Capture the cell that displays the provided text and extract its (X, Y) central coordinate. 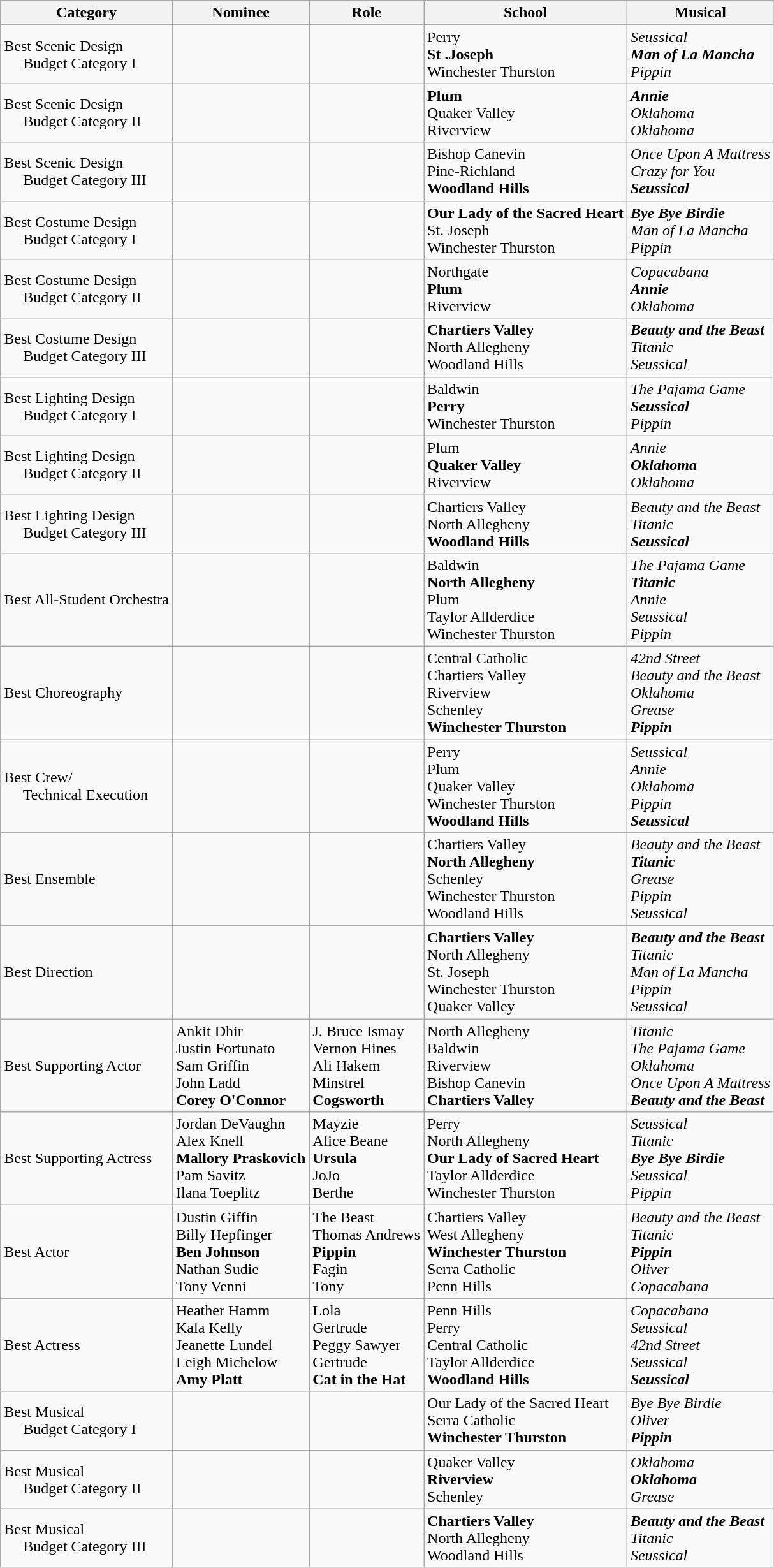
PerrySt .JosephWinchester Thurston (525, 54)
Best Lighting Design Budget Category III (87, 524)
CopacabanaAnnieOklahoma (700, 289)
Best Direction (87, 972)
Category (87, 13)
42nd StreetBeauty and the BeastOklahomaGreasePippin (700, 692)
Best Crew/ Technical Execution (87, 786)
Best Supporting Actress (87, 1159)
Musical (700, 13)
Beauty and the BeastTitanicPippinOliverCopacabana (700, 1252)
Dustin GiffinBilly HepfingerBen JohnsonNathan SudieTony Venni (240, 1252)
Chartiers ValleyNorth AlleghenySt. JosephWinchester Thurston Quaker Valley (525, 972)
BaldwinNorth AlleghenyPlumTaylor AllderdiceWinchester Thurston (525, 599)
Best Supporting Actor (87, 1066)
Best Costume Design Budget Category III (87, 348)
Penn HillsPerryCentral CatholicTaylor AllderdiceWoodland Hills (525, 1345)
The Pajama GameSeussicalPippin (700, 406)
Once Upon A MattressCrazy for YouSeussical (700, 172)
Our Lady of the Sacred HeartSerra CatholicWinchester Thurston (525, 1421)
The Pajama GameTitanicAnnieSeussicalPippin (700, 599)
The BeastThomas AndrewsPippinFaginTony (367, 1252)
Best Scenic Design Budget Category III (87, 172)
Best Costume Design Budget Category I (87, 230)
Best Musical Budget Category II (87, 1479)
Bishop CanevinPine-RichlandWoodland Hills (525, 172)
Best Actress (87, 1345)
Bye Bye BirdieMan of La ManchaPippin (700, 230)
Heather HammKala KellyJeanette LundelLeigh MichelowAmy Platt (240, 1345)
Best Scenic Design Budget Category II (87, 113)
Nominee (240, 13)
Best Choreography (87, 692)
SeussicalTitanicBye Bye BirdieSeussicalPippin (700, 1159)
SeussicalAnnieOklahomaPippinSeussical (700, 786)
J. Bruce IsmayVernon HinesAli HakemMinstrelCogsworth (367, 1066)
Best Lighting Design Budget Category II (87, 465)
Chartiers ValleyNorth AlleghenySchenleyWinchester ThurstonWoodland Hills (525, 879)
OklahomaOklahomaGrease (700, 1479)
Role (367, 13)
Beauty and the BeastTitanicGreasePippinSeussical (700, 879)
School (525, 13)
BaldwinPerryWinchester Thurston (525, 406)
Best Actor (87, 1252)
Chartiers ValleyWest AlleghenyWinchester ThurstonSerra CatholicPenn Hills (525, 1252)
Central CatholicChartiers ValleyRiverviewSchenleyWinchester Thurston (525, 692)
Quaker ValleyRiverviewSchenley (525, 1479)
CopacabanaSeussical42nd StreetSeussicalSeussical (700, 1345)
Best Costume Design Budget Category II (87, 289)
Bye Bye BirdieOliverPippin (700, 1421)
Best Lighting Design Budget Category I (87, 406)
SeussicalMan of La ManchaPippin (700, 54)
Best Musical Budget Category III (87, 1538)
Best Ensemble (87, 879)
TitanicThe Pajama GameOklahomaOnce Upon A MattressBeauty and the Beast (700, 1066)
NorthgatePlumRiverview (525, 289)
LolaGertrudePeggy SawyerGertrudeCat in the Hat (367, 1345)
Best Musical Budget Category I (87, 1421)
Best All-Student Orchestra (87, 599)
Jordan DeVaughnAlex KnellMallory PraskovichPam SavitzIlana Toeplitz (240, 1159)
North AlleghenyBaldwinRiverviewBishop Canevin Chartiers Valley (525, 1066)
Beauty and the BeastTitanicMan of La ManchaPippinSeussical (700, 972)
Our Lady of the Sacred HeartSt. JosephWinchester Thurston (525, 230)
Best Scenic Design Budget Category I (87, 54)
Ankit DhirJustin FortunatoSam GriffinJohn LaddCorey O'Connor (240, 1066)
MayzieAlice BeaneUrsulaJoJoBerthe (367, 1159)
PerryPlumQuaker ValleyWinchester ThurstonWoodland Hills (525, 786)
PerryNorth AlleghenyOur Lady of Sacred HeartTaylor AllderdiceWinchester Thurston (525, 1159)
